Output the [X, Y] coordinate of the center of the cell containing the given text.  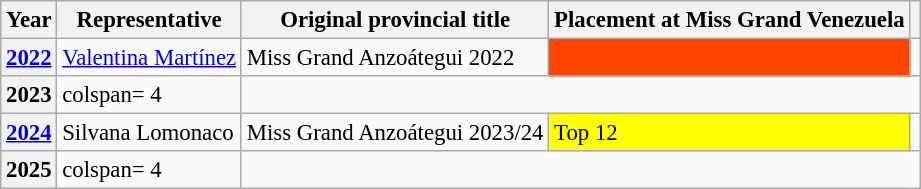
Miss Grand Anzoátegui 2023/24 [394, 133]
2023 [29, 95]
2022 [29, 58]
Placement at Miss Grand Venezuela [730, 20]
2024 [29, 133]
Valentina Martínez [150, 58]
Year [29, 20]
Representative [150, 20]
Original provincial title [394, 20]
Silvana Lomonaco [150, 133]
2025 [29, 170]
Top 12 [730, 133]
Miss Grand Anzoátegui 2022 [394, 58]
